Find where the given text appears and provide that cell's center as (X, Y) coordinate. 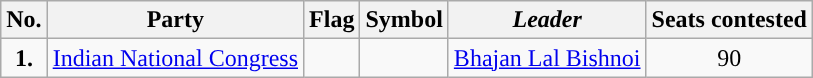
Seats contested (729, 20)
1. (24, 58)
Symbol (404, 20)
No. (24, 20)
Leader (547, 20)
Party (175, 20)
Bhajan Lal Bishnoi (547, 58)
90 (729, 58)
Indian National Congress (175, 58)
Flag (332, 20)
